Pinpoint the cell where the given text exists, returning its [x, y] midpoint coordinate. 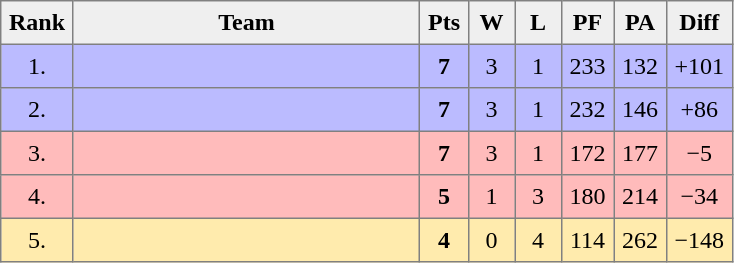
5 [444, 197]
180 [587, 197]
114 [587, 240]
132 [640, 66]
146 [640, 110]
0 [491, 240]
232 [587, 110]
PF [587, 23]
172 [587, 153]
+86 [699, 110]
Team [246, 23]
Rank [38, 23]
1. [38, 66]
177 [640, 153]
Pts [444, 23]
−148 [699, 240]
−5 [699, 153]
3. [38, 153]
214 [640, 197]
L [538, 23]
PA [640, 23]
233 [587, 66]
+101 [699, 66]
5. [38, 240]
4. [38, 197]
W [491, 23]
262 [640, 240]
2. [38, 110]
−34 [699, 197]
Diff [699, 23]
